Extract the [x, y] coordinate from the center of the cell holding the provided text.  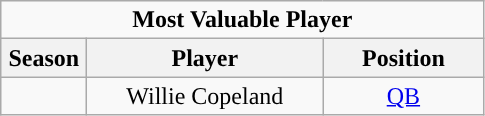
Position [404, 58]
Player [205, 58]
Willie Copeland [205, 96]
Season [44, 58]
Most Valuable Player [242, 20]
QB [404, 96]
